Search for the cell housing the specified text and yield its [X, Y] center coordinate. 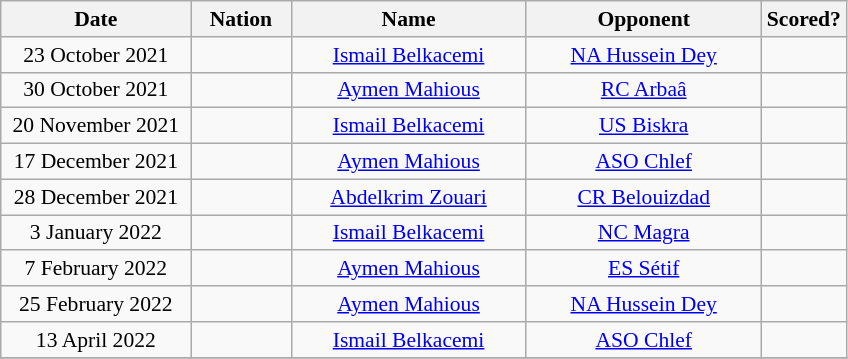
30 October 2021 [96, 90]
Abdelkrim Zouari [408, 197]
ES Sétif [644, 269]
3 January 2022 [96, 233]
US Biskra [644, 126]
20 November 2021 [96, 126]
CR Belouizdad [644, 197]
25 February 2022 [96, 304]
28 December 2021 [96, 197]
RC Arbaâ [644, 90]
7 February 2022 [96, 269]
Scored? [804, 19]
Name [408, 19]
13 April 2022 [96, 340]
Opponent [644, 19]
Date [96, 19]
NC Magra [644, 233]
Nation [241, 19]
23 October 2021 [96, 55]
17 December 2021 [96, 162]
